Pinpoint the cell where the given text exists, returning its (x, y) midpoint coordinate. 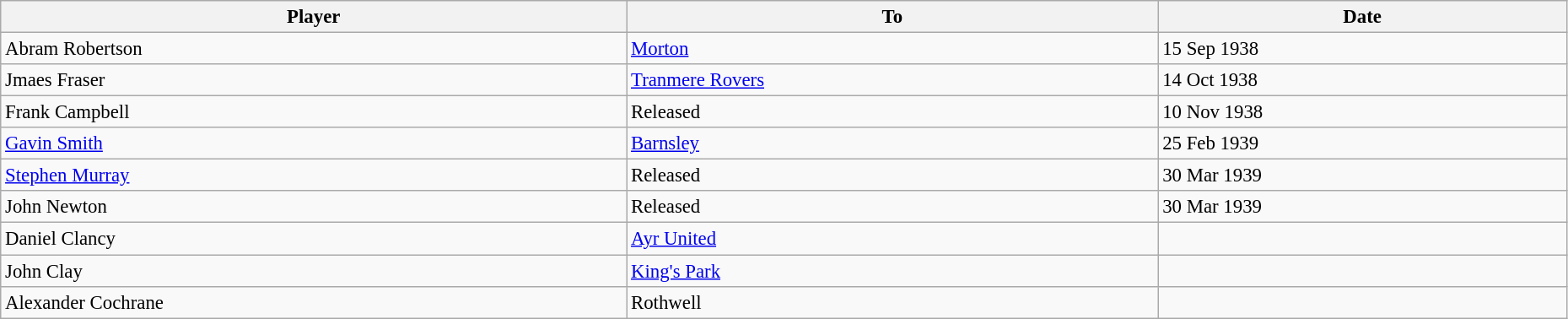
Daniel Clancy (314, 239)
Jmaes Fraser (314, 80)
King's Park (892, 271)
Gavin Smith (314, 143)
Tranmere Rovers (892, 80)
John Newton (314, 207)
Abram Robertson (314, 49)
To (892, 17)
10 Nov 1938 (1362, 112)
Barnsley (892, 143)
Player (314, 17)
14 Oct 1938 (1362, 80)
John Clay (314, 271)
15 Sep 1938 (1362, 49)
Date (1362, 17)
Ayr United (892, 239)
Alexander Cochrane (314, 302)
Morton (892, 49)
Stephen Murray (314, 176)
Rothwell (892, 302)
Frank Campbell (314, 112)
25 Feb 1939 (1362, 143)
